Provide the (x, y) coordinate of the cell's center where the given text is located.  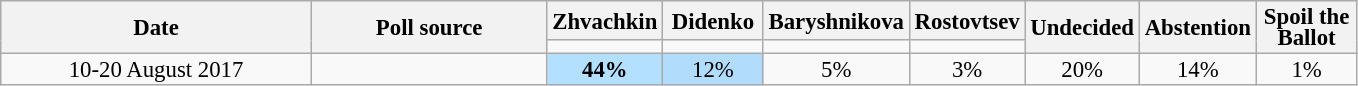
Poll source (429, 28)
Rostovtsev (967, 20)
Spoil the Ballot (1306, 28)
Undecided (1082, 28)
Date (156, 28)
1% (1306, 70)
5% (836, 70)
Didenko (714, 20)
12% (714, 70)
Zhvachkin (605, 20)
10-20 August 2017 (156, 70)
44% (605, 70)
14% (1198, 70)
Baryshnikova (836, 20)
Abstention (1198, 28)
3% (967, 70)
20% (1082, 70)
